Detect which cell encompasses the target text, then output its (x, y) center coordinate. 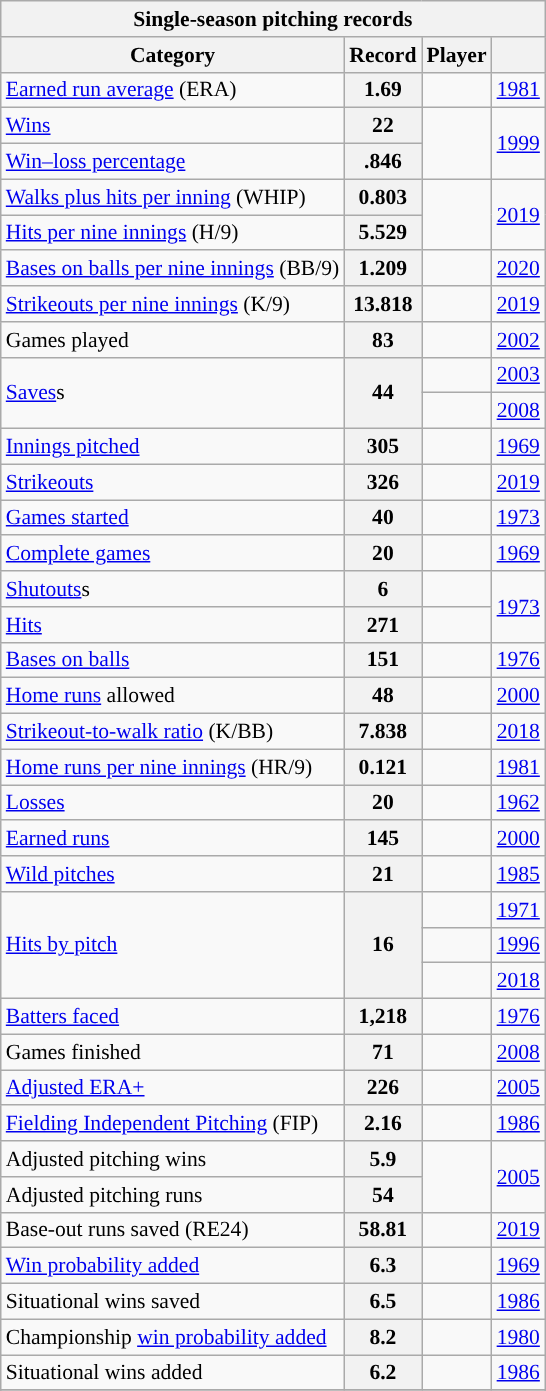
Strikeouts per nine innings (K/9) (173, 304)
71 (382, 1052)
40 (382, 518)
Innings pitched (173, 447)
Wild pitches (173, 874)
6.5 (382, 1302)
2.16 (382, 1124)
Strikeout-to-walk ratio (K/BB) (173, 732)
Base-out runs saved (RE24) (173, 1230)
Strikeouts (173, 482)
2020 (518, 269)
Home runs allowed (173, 696)
Batters faced (173, 1017)
Home runs per nine innings (HR/9) (173, 767)
21 (382, 874)
Bases on balls per nine innings (BB/9) (173, 269)
1,218 (382, 1017)
Wins (173, 126)
Games started (173, 518)
145 (382, 839)
0.803 (382, 197)
305 (382, 447)
22 (382, 126)
Championship win probability added (173, 1337)
Complete games (173, 554)
83 (382, 340)
Record (382, 55)
Situational wins saved (173, 1302)
Hits per nine innings (H/9) (173, 233)
Adjusted pitching wins (173, 1159)
48 (382, 696)
Shutoutss (173, 589)
Single-season pitching records (273, 19)
1.69 (382, 90)
44 (382, 392)
271 (382, 625)
Fielding Independent Pitching (FIP) (173, 1124)
Player (457, 55)
1999 (518, 144)
2003 (518, 375)
Savess (173, 392)
226 (382, 1088)
2002 (518, 340)
16 (382, 946)
Losses (173, 803)
1985 (518, 874)
Walks plus hits per inning (WHIP) (173, 197)
Category (173, 55)
326 (382, 482)
6.3 (382, 1266)
Win–loss percentage (173, 162)
8.2 (382, 1337)
1980 (518, 1337)
1962 (518, 803)
.846 (382, 162)
5.529 (382, 233)
Earned run average (ERA) (173, 90)
Earned runs (173, 839)
Hits by pitch (173, 946)
Adjusted pitching runs (173, 1195)
151 (382, 660)
6 (382, 589)
7.838 (382, 732)
0.121 (382, 767)
54 (382, 1195)
1971 (518, 910)
1.209 (382, 269)
1996 (518, 945)
Games played (173, 340)
Adjusted ERA+ (173, 1088)
Win probability added (173, 1266)
Hits (173, 625)
5.9 (382, 1159)
58.81 (382, 1230)
13.818 (382, 304)
6.2 (382, 1373)
Situational wins added (173, 1373)
Bases on balls (173, 660)
Games finished (173, 1052)
